Identify which cell holds the provided text, then report its (X, Y) central coordinate. 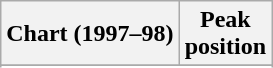
Peakposition (225, 34)
Chart (1997–98) (90, 34)
